From the cell containing the given text, extract its center point as (x, y) coordinate. 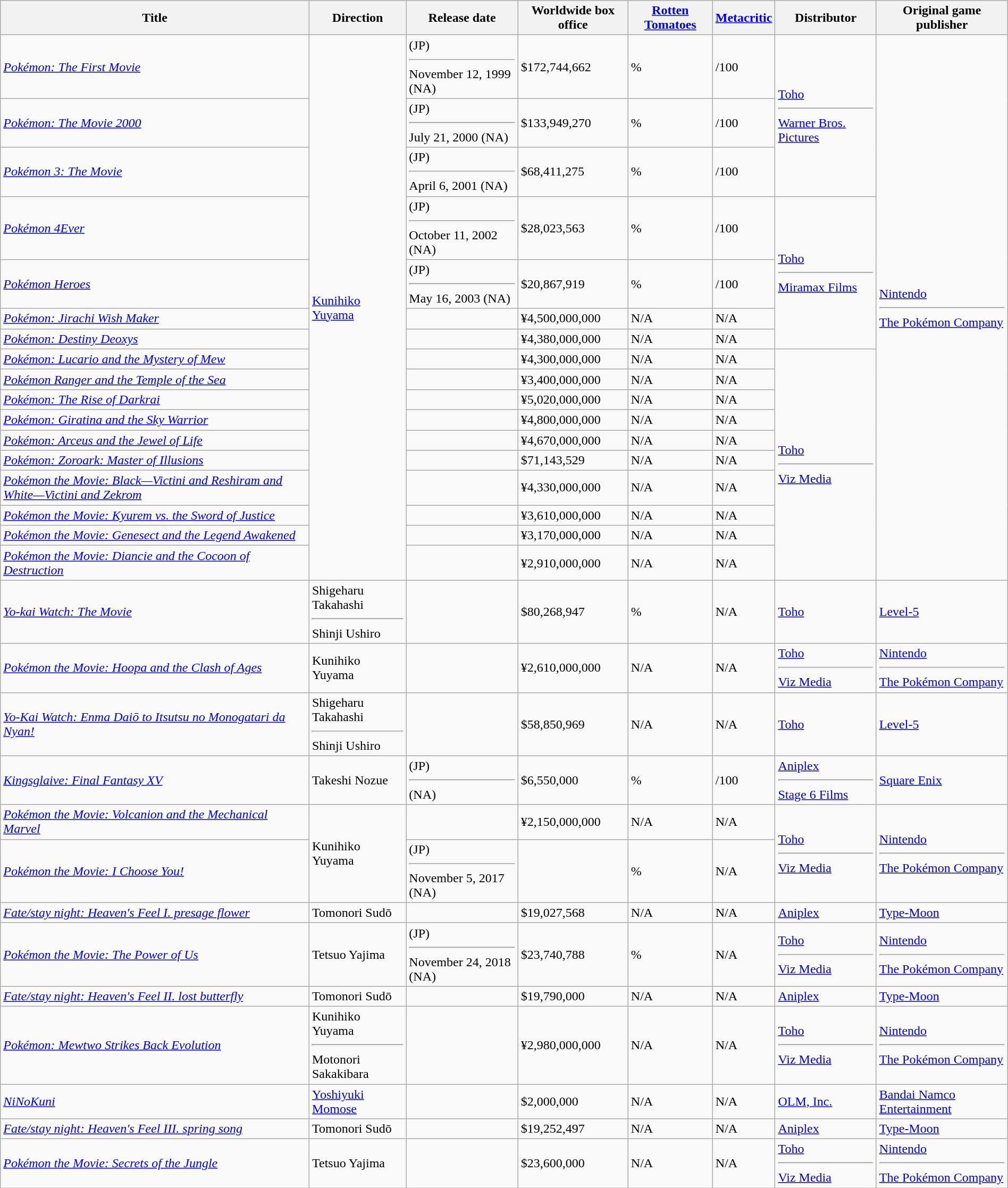
¥3,170,000,000 (573, 536)
¥4,380,000,000 (573, 339)
Pokémon the Movie: The Power of Us (155, 954)
Pokémon Heroes (155, 284)
¥4,500,000,000 (573, 319)
$68,411,275 (573, 172)
Distributor (826, 18)
Yoshiyuki Momose (357, 1101)
$23,740,788 (573, 954)
$6,550,000 (573, 780)
Pokémon: Zoroark: Master of Illusions (155, 461)
$23,600,000 (573, 1164)
¥2,910,000,000 (573, 563)
$71,143,529 (573, 461)
Yo-Kai Watch: Enma Daiō to Itsutsu no Monogatari da Nyan! (155, 724)
Original game publisher (942, 18)
¥2,150,000,000 (573, 822)
Pokémon the Movie: Secrets of the Jungle (155, 1164)
Takeshi Nozue (357, 780)
Fate/stay night: Heaven's Feel I. presage flower (155, 913)
Pokémon the Movie: Diancie and the Cocoon of Destruction (155, 563)
Pokémon: Jirachi Wish Maker (155, 319)
(JP) (NA) (462, 780)
Pokémon Ranger and the Temple of the Sea (155, 379)
Pokémon 4Ever (155, 228)
Pokémon the Movie: Black—Victini and Reshiram and White—Victini and Zekrom (155, 488)
Pokémon the Movie: Volcanion and the Mechanical Marvel (155, 822)
Pokémon: The Rise of Darkrai (155, 399)
(JP)May 16, 2003 (NA) (462, 284)
¥3,610,000,000 (573, 515)
$133,949,270 (573, 123)
Worldwide box office (573, 18)
Pokémon the Movie: Kyurem vs. the Sword of Justice (155, 515)
Rotten Tomatoes (670, 18)
Pokémon: The Movie 2000 (155, 123)
¥4,800,000,000 (573, 420)
Direction (357, 18)
¥2,610,000,000 (573, 668)
$19,027,568 (573, 913)
Pokémon: Lucario and the Mystery of Mew (155, 359)
Metacritic (744, 18)
$19,790,000 (573, 996)
$172,744,662 (573, 67)
¥4,670,000,000 (573, 440)
(JP)November 24, 2018 (NA) (462, 954)
(JP)October 11, 2002 (NA) (462, 228)
Kunihiko YuyamaMotonori Sakakibara (357, 1045)
Pokémon: The First Movie (155, 67)
Pokémon: Giratina and the Sky Warrior (155, 420)
AniplexStage 6 Films (826, 780)
(JP)November 12, 1999 (NA) (462, 67)
$58,850,969 (573, 724)
Kingsglaive: Final Fantasy XV (155, 780)
Pokémon the Movie: I Choose You! (155, 871)
Pokémon 3: The Movie (155, 172)
Pokémon the Movie: Genesect and the Legend Awakened (155, 536)
¥4,330,000,000 (573, 488)
Fate/stay night: Heaven's Feel III. spring song (155, 1129)
$20,867,919 (573, 284)
¥2,980,000,000 (573, 1045)
NiNoKuni (155, 1101)
(JP)April 6, 2001 (NA) (462, 172)
(JP)November 5, 2017 (NA) (462, 871)
$19,252,497 (573, 1129)
TohoMiramax Films (826, 272)
Fate/stay night: Heaven's Feel II. lost butterfly (155, 996)
Pokémon the Movie: Hoopa and the Clash of Ages (155, 668)
$28,023,563 (573, 228)
TohoWarner Bros. Pictures (826, 116)
$80,268,947 (573, 612)
$2,000,000 (573, 1101)
Pokémon: Mewtwo Strikes Back Evolution (155, 1045)
Pokémon: Arceus and the Jewel of Life (155, 440)
Bandai Namco Entertainment (942, 1101)
Pokémon: Destiny Deoxys (155, 339)
Yo-kai Watch: The Movie (155, 612)
Title (155, 18)
OLM, Inc. (826, 1101)
Release date (462, 18)
¥5,020,000,000 (573, 399)
Square Enix (942, 780)
¥3,400,000,000 (573, 379)
¥4,300,000,000 (573, 359)
(JP)July 21, 2000 (NA) (462, 123)
